Provide the (x, y) coordinate of the cell's center where the given text is located.  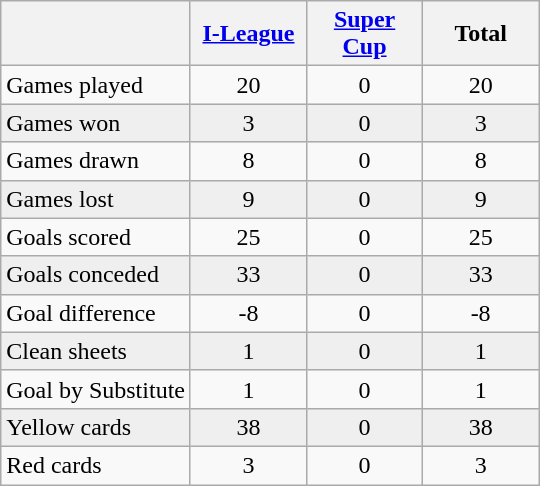
Goals scored (96, 237)
Red cards (96, 465)
Games won (96, 123)
Games lost (96, 199)
I-League (248, 34)
Goal difference (96, 313)
Clean sheets (96, 351)
Goals conceded (96, 275)
Yellow cards (96, 427)
Goal by Substitute (96, 389)
Games played (96, 85)
Total (481, 34)
Games drawn (96, 161)
Super Cup (365, 34)
